Output the (X, Y) coordinate of the center of the cell containing the given text.  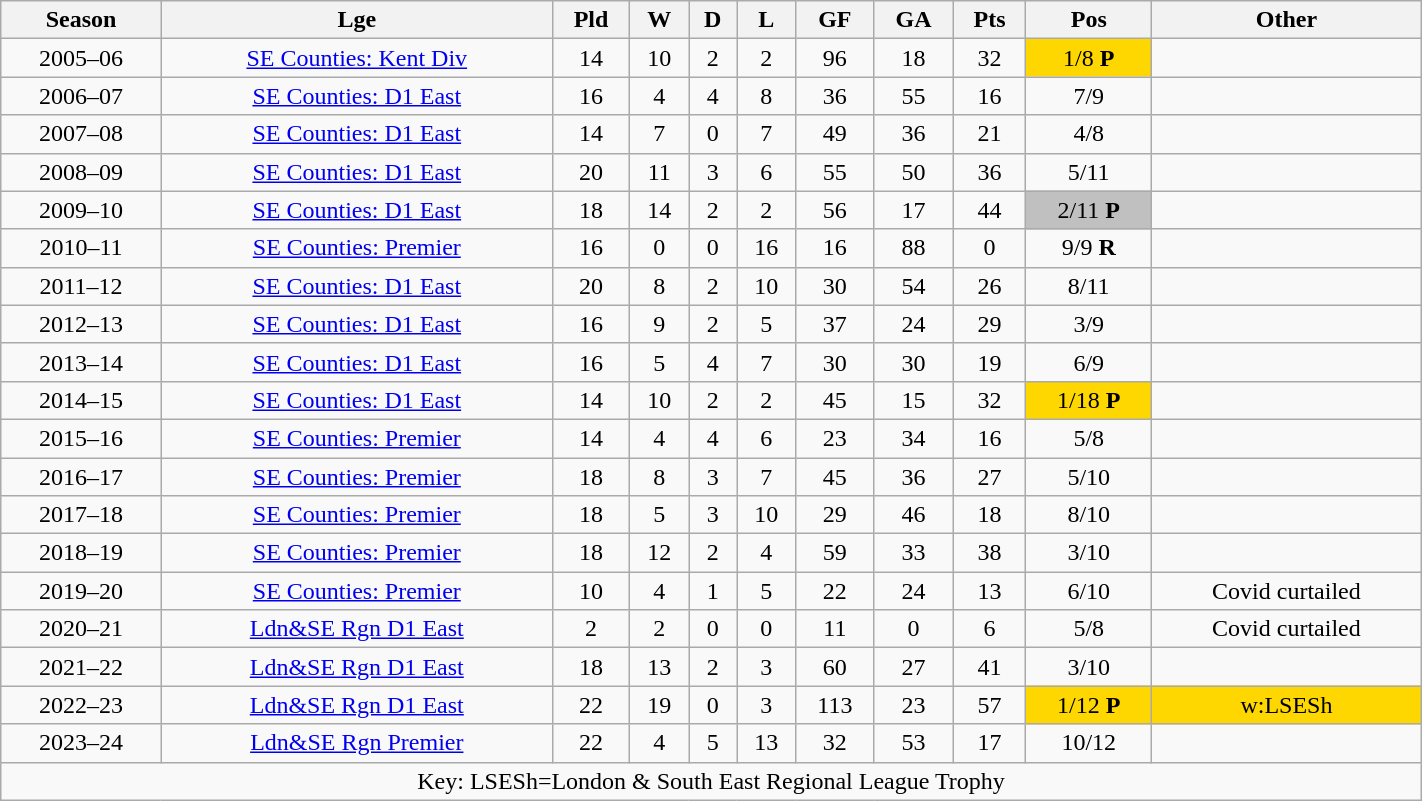
2006–07 (81, 96)
5/11 (1089, 172)
GF (835, 20)
4/8 (1089, 134)
1/12 P (1089, 705)
2013–14 (81, 362)
2020–21 (81, 629)
38 (990, 553)
113 (835, 705)
2019–20 (81, 591)
15 (914, 400)
33 (914, 553)
7/9 (1089, 96)
2014–15 (81, 400)
Lge (356, 20)
2018–19 (81, 553)
49 (835, 134)
Ldn&SE Rgn Premier (356, 743)
2023–24 (81, 743)
2007–08 (81, 134)
44 (990, 210)
Pos (1089, 20)
26 (990, 286)
w:LSESh (1287, 705)
6/9 (1089, 362)
8/11 (1089, 286)
2/11 P (1089, 210)
59 (835, 553)
Other (1287, 20)
96 (835, 58)
Key: LSESh=London & South East Regional League Trophy (711, 781)
34 (914, 438)
2008–09 (81, 172)
37 (835, 324)
54 (914, 286)
88 (914, 248)
2022–23 (81, 705)
D (713, 20)
56 (835, 210)
Season (81, 20)
41 (990, 667)
60 (835, 667)
2010–11 (81, 248)
1 (713, 591)
9/9 R (1089, 248)
2017–18 (81, 515)
2011–12 (81, 286)
Pts (990, 20)
W (660, 20)
12 (660, 553)
10/12 (1089, 743)
5/10 (1089, 477)
57 (990, 705)
50 (914, 172)
2009–10 (81, 210)
2005–06 (81, 58)
6/10 (1089, 591)
9 (660, 324)
1/8 P (1089, 58)
21 (990, 134)
46 (914, 515)
1/18 P (1089, 400)
8/10 (1089, 515)
53 (914, 743)
SE Counties: Kent Div (356, 58)
GA (914, 20)
2016–17 (81, 477)
L (766, 20)
2015–16 (81, 438)
3/9 (1089, 324)
Pld (590, 20)
2012–13 (81, 324)
2021–22 (81, 667)
